Determine the (x, y) coordinate at the center of the cell enclosing the given text.  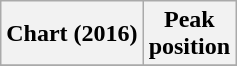
Chart (2016) (72, 34)
Peakposition (189, 34)
